Return (x, y) of the center of cell containing provided text 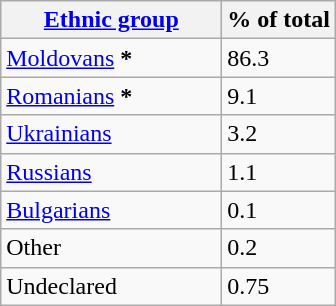
0.75 (279, 286)
86.3 (279, 58)
1.1 (279, 172)
Undeclared (112, 286)
3.2 (279, 134)
0.1 (279, 210)
0.2 (279, 248)
Bulgarians (112, 210)
9.1 (279, 96)
% of total (279, 20)
Ethnic group (112, 20)
Other (112, 248)
Romanians * (112, 96)
Russians (112, 172)
Moldovans * (112, 58)
Ukrainians (112, 134)
